Determine the [x, y] coordinate at the center of the cell enclosing the given text.  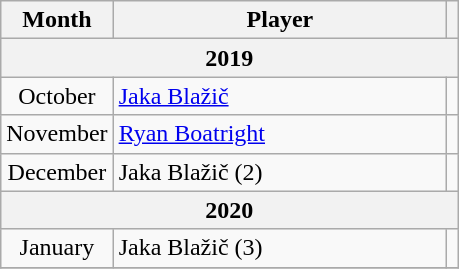
December [57, 172]
Jaka Blažič [280, 96]
Jaka Blažič (3) [280, 248]
2020 [230, 210]
Jaka Blažič (2) [280, 172]
November [57, 134]
January [57, 248]
Month [57, 20]
Ryan Boatright [280, 134]
October [57, 96]
Player [280, 20]
2019 [230, 58]
